Find where the given text appears and provide that cell's center as [X, Y] coordinate. 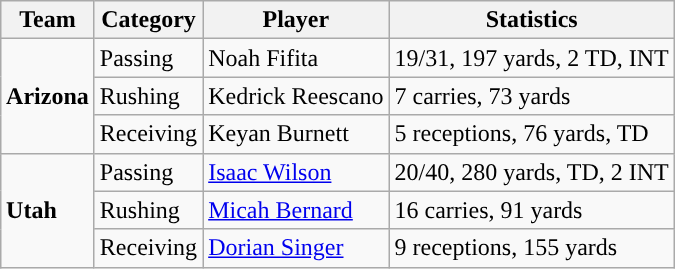
Isaac Wilson [296, 172]
19/31, 197 yards, 2 TD, INT [532, 58]
7 carries, 73 yards [532, 96]
Noah Fifita [296, 58]
Statistics [532, 20]
Micah Bernard [296, 210]
Category [148, 20]
Utah [48, 210]
9 receptions, 155 yards [532, 248]
Arizona [48, 96]
16 carries, 91 yards [532, 210]
20/40, 280 yards, TD, 2 INT [532, 172]
Team [48, 20]
Player [296, 20]
Kedrick Reescano [296, 96]
Keyan Burnett [296, 134]
5 receptions, 76 yards, TD [532, 134]
Dorian Singer [296, 248]
